Return the [X, Y] coordinate for the center point of the cell that contains the specified text.  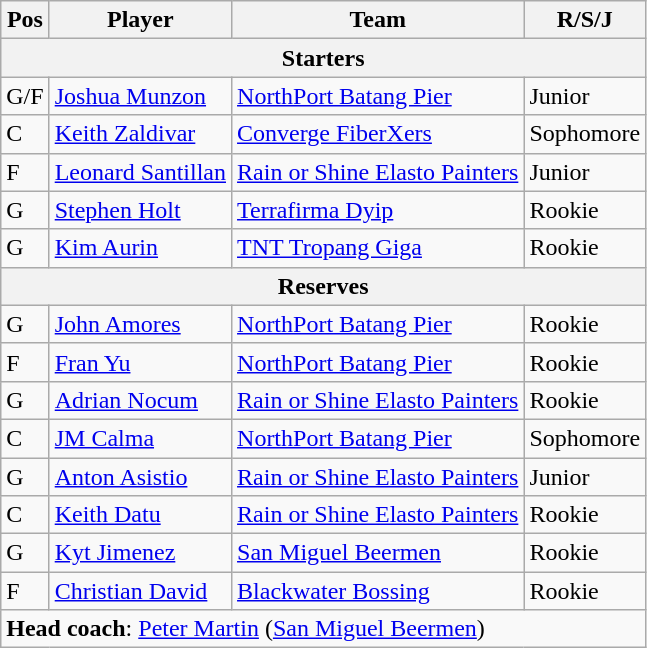
Christian David [140, 591]
Fran Yu [140, 362]
Reserves [324, 286]
JM Calma [140, 438]
Stephen Holt [140, 210]
R/S/J [585, 20]
Head coach: Peter Martin (San Miguel Beermen) [324, 629]
San Miguel Beermen [378, 553]
Leonard Santillan [140, 172]
TNT Tropang Giga [378, 248]
Kim Aurin [140, 248]
Starters [324, 58]
Anton Asistio [140, 477]
Team [378, 20]
John Amores [140, 324]
Terrafirma Dyip [378, 210]
Keith Zaldivar [140, 134]
Kyt Jimenez [140, 553]
Player [140, 20]
Blackwater Bossing [378, 591]
Adrian Nocum [140, 400]
Converge FiberXers [378, 134]
Joshua Munzon [140, 96]
G/F [25, 96]
Keith Datu [140, 515]
Pos [25, 20]
